Output the [x, y] coordinate of the center of the cell containing the given text.  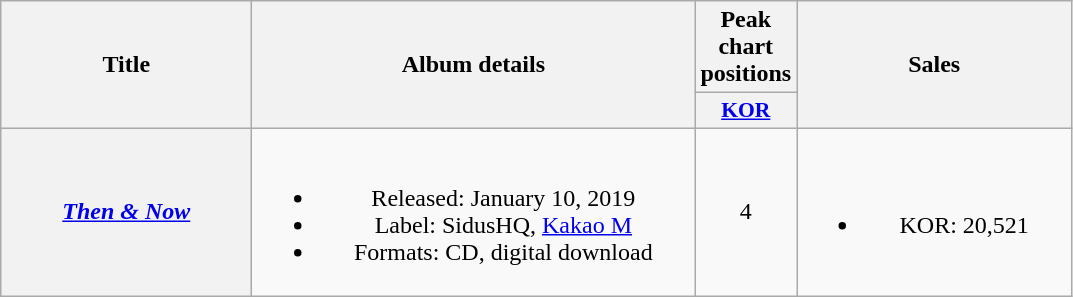
Peak chart positions [746, 47]
Released: January 10, 2019 Label: SidusHQ, Kakao MFormats: CD, digital download [474, 212]
KOR: 20,521 [934, 212]
Sales [934, 65]
KOR [746, 111]
4 [746, 212]
Album details [474, 65]
Title [126, 65]
Then & Now [126, 212]
